Identify which cell holds the provided text, then report its [X, Y] central coordinate. 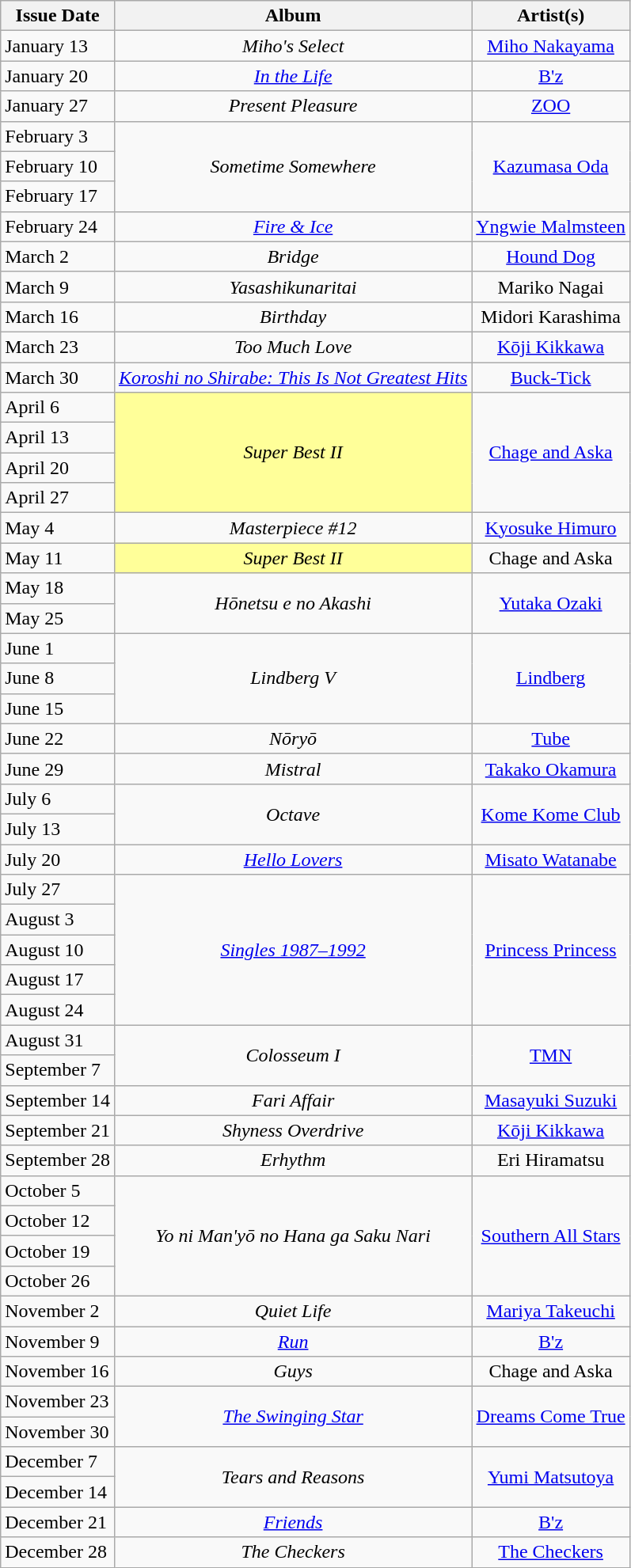
Eri Hiramatsu [551, 1160]
May 11 [58, 558]
January 20 [58, 76]
Octave [293, 814]
November 16 [58, 1372]
November 23 [58, 1402]
May 4 [58, 528]
Hōnetsu e no Akashi [293, 603]
Guys [293, 1372]
Erhythm [293, 1160]
June 1 [58, 648]
December 21 [58, 1522]
Mariya Takeuchi [551, 1311]
Midori Karashima [551, 317]
Lindberg V [293, 678]
Kome Kome Club [551, 814]
Too Much Love [293, 347]
March 16 [58, 317]
February 17 [58, 196]
April 6 [58, 408]
January 13 [58, 46]
Masayuki Suzuki [551, 1100]
August 3 [58, 920]
Kyosuke Himuro [551, 528]
August 31 [58, 1040]
April 13 [58, 438]
August 17 [58, 980]
The Swinging Star [293, 1417]
March 9 [58, 287]
Yutaka Ozaki [551, 603]
June 29 [58, 769]
October 5 [58, 1190]
September 14 [58, 1100]
Friends [293, 1522]
Kazumasa Oda [551, 166]
Dreams Come True [551, 1417]
November 2 [58, 1311]
Fire & Ice [293, 226]
May 25 [58, 618]
August 24 [58, 1010]
Tears and Reasons [293, 1477]
Sometime Somewhere [293, 166]
Tube [551, 738]
November 30 [58, 1432]
Hello Lovers [293, 859]
Colosseum I [293, 1055]
April 20 [58, 468]
Yo ni Man'yō no Hana ga Saku Nari [293, 1236]
Album [293, 16]
February 10 [58, 166]
September 21 [58, 1130]
Singles 1987–1992 [293, 950]
Present Pleasure [293, 106]
Yumi Matsutoya [551, 1477]
June 15 [58, 708]
In the Life [293, 76]
December 14 [58, 1492]
Artist(s) [551, 16]
June 22 [58, 738]
July 27 [58, 890]
Miho's Select [293, 46]
Mariko Nagai [551, 287]
Southern All Stars [551, 1236]
Fari Affair [293, 1100]
Koroshi no Shirabe: This Is Not Greatest Hits [293, 378]
September 7 [58, 1070]
January 27 [58, 106]
March 30 [58, 378]
Misato Watanabe [551, 859]
Miho Nakayama [551, 46]
Quiet Life [293, 1311]
Yngwie Malmsteen [551, 226]
August 10 [58, 950]
July 13 [58, 829]
Takako Okamura [551, 769]
Run [293, 1342]
June 8 [58, 678]
Yasashikunaritai [293, 287]
Hound Dog [551, 256]
Princess Princess [551, 950]
February 3 [58, 136]
Buck-Tick [551, 378]
Mistral [293, 769]
February 24 [58, 226]
November 9 [58, 1342]
Birthday [293, 317]
July 6 [58, 799]
October 19 [58, 1251]
Nōryō [293, 738]
TMN [551, 1055]
December 7 [58, 1462]
Lindberg [551, 678]
July 20 [58, 859]
Shyness Overdrive [293, 1130]
December 28 [58, 1552]
Issue Date [58, 16]
September 28 [58, 1160]
March 23 [58, 347]
April 27 [58, 498]
Bridge [293, 256]
Masterpiece #12 [293, 528]
March 2 [58, 256]
October 12 [58, 1221]
May 18 [58, 588]
October 26 [58, 1281]
ZOO [551, 106]
